Scan for the cell matching the given text and deliver its (X, Y) coordinate at center. 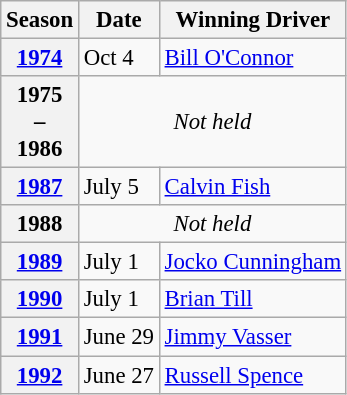
Jocko Cunningham (252, 262)
Season (40, 20)
Calvin Fish (252, 187)
Oct 4 (118, 58)
1991 (40, 337)
1990 (40, 299)
1987 (40, 187)
Russell Spence (252, 375)
Brian Till (252, 299)
Jimmy Vasser (252, 337)
Winning Driver (252, 20)
Bill O'Connor (252, 58)
1992 (40, 375)
1988 (40, 224)
1975–1986 (40, 122)
1974 (40, 58)
July 5 (118, 187)
1989 (40, 262)
June 29 (118, 337)
June 27 (118, 375)
Date (118, 20)
